Return the (X, Y) coordinate for the center point of the cell that contains the specified text.  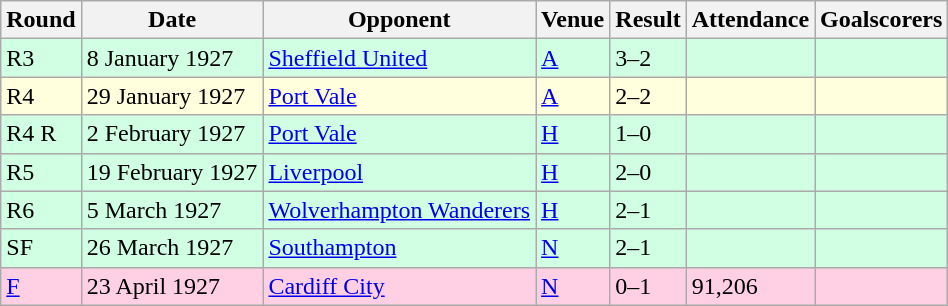
2–0 (648, 172)
SF (41, 248)
2 February 1927 (172, 134)
Result (648, 20)
Southampton (400, 248)
0–1 (648, 286)
R5 (41, 172)
26 March 1927 (172, 248)
R6 (41, 210)
1–0 (648, 134)
Goalscorers (882, 20)
Opponent (400, 20)
Sheffield United (400, 58)
2–2 (648, 96)
29 January 1927 (172, 96)
Venue (573, 20)
23 April 1927 (172, 286)
Wolverhampton Wanderers (400, 210)
Liverpool (400, 172)
Date (172, 20)
Round (41, 20)
Attendance (750, 20)
R3 (41, 58)
F (41, 286)
3–2 (648, 58)
19 February 1927 (172, 172)
Cardiff City (400, 286)
8 January 1927 (172, 58)
5 March 1927 (172, 210)
91,206 (750, 286)
R4 R (41, 134)
R4 (41, 96)
